Detect which cell encompasses the target text, then output its (X, Y) center coordinate. 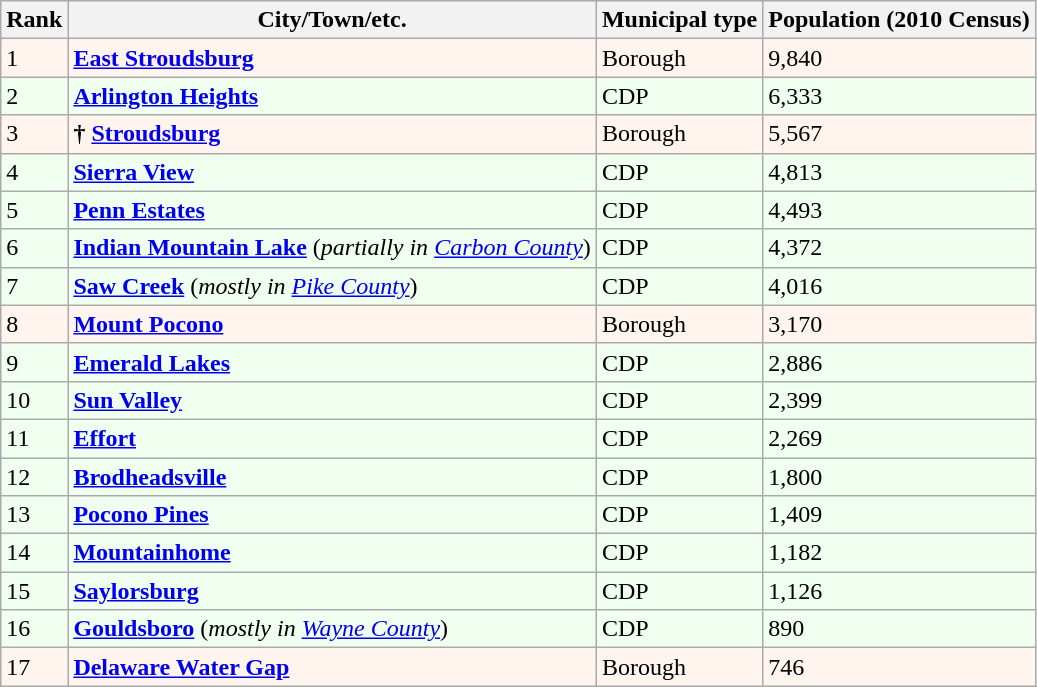
4,372 (899, 248)
746 (899, 667)
2,886 (899, 362)
Mountainhome (332, 553)
890 (899, 629)
Effort (332, 438)
8 (34, 324)
Sierra View (332, 172)
4,016 (899, 286)
12 (34, 477)
15 (34, 591)
1,800 (899, 477)
Penn Estates (332, 210)
2 (34, 96)
1,409 (899, 515)
Population (2010 Census) (899, 20)
Arlington Heights (332, 96)
5,567 (899, 134)
6 (34, 248)
4 (34, 172)
Indian Mountain Lake (partially in Carbon County) (332, 248)
3,170 (899, 324)
Saylorsburg (332, 591)
1,126 (899, 591)
13 (34, 515)
Saw Creek (mostly in Pike County) (332, 286)
1 (34, 58)
Delaware Water Gap (332, 667)
Sun Valley (332, 400)
17 (34, 667)
4,493 (899, 210)
4,813 (899, 172)
Emerald Lakes (332, 362)
Gouldsboro (mostly in Wayne County) (332, 629)
7 (34, 286)
6,333 (899, 96)
Rank (34, 20)
5 (34, 210)
9 (34, 362)
† Stroudsburg (332, 134)
Pocono Pines (332, 515)
Brodheadsville (332, 477)
3 (34, 134)
City/Town/etc. (332, 20)
2,269 (899, 438)
14 (34, 553)
East Stroudsburg (332, 58)
16 (34, 629)
Municipal type (679, 20)
11 (34, 438)
1,182 (899, 553)
2,399 (899, 400)
10 (34, 400)
9,840 (899, 58)
Mount Pocono (332, 324)
